Output the (X, Y) coordinate of the center of the cell containing the given text.  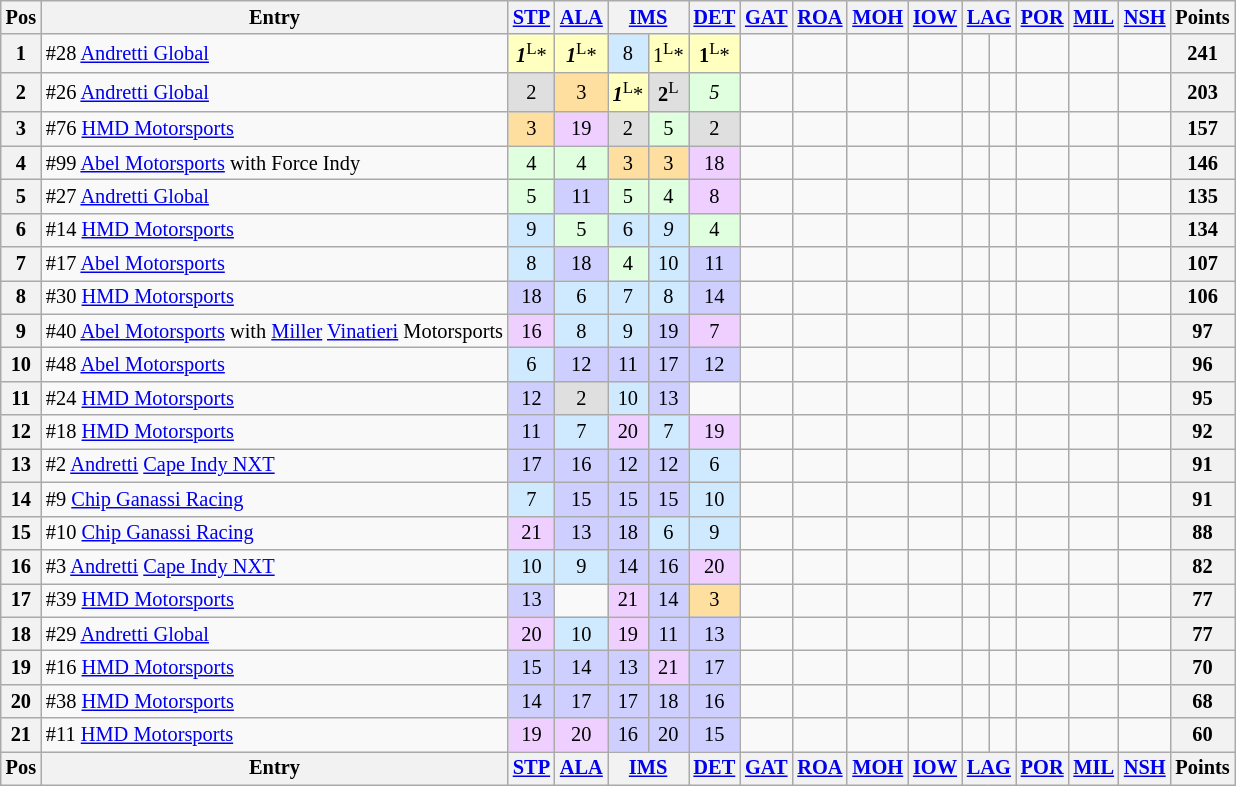
68 (1203, 701)
#29 Andretti Global (274, 634)
#40 Abel Motorsports with Miller Vinatieri Motorsports (274, 331)
241 (1203, 54)
107 (1203, 264)
#38 HMD Motorsports (274, 701)
2L (668, 92)
96 (1203, 365)
146 (1203, 163)
#3 Andretti Cape Indy NXT (274, 566)
88 (1203, 533)
#17 Abel Motorsports (274, 264)
70 (1203, 667)
135 (1203, 196)
#30 HMD Motorsports (274, 297)
95 (1203, 398)
#48 Abel Motorsports (274, 365)
#2 Andretti Cape Indy NXT (274, 465)
#11 HMD Motorsports (274, 735)
#16 HMD Motorsports (274, 667)
203 (1203, 92)
60 (1203, 735)
92 (1203, 432)
#99 Abel Motorsports with Force Indy (274, 163)
#26 Andretti Global (274, 92)
#27 Andretti Global (274, 196)
1 (21, 54)
#18 HMD Motorsports (274, 432)
82 (1203, 566)
#9 Chip Ganassi Racing (274, 499)
157 (1203, 129)
134 (1203, 230)
106 (1203, 297)
#10 Chip Ganassi Racing (274, 533)
#39 HMD Motorsports (274, 600)
#24 HMD Motorsports (274, 398)
#14 HMD Motorsports (274, 230)
#76 HMD Motorsports (274, 129)
#28 Andretti Global (274, 54)
97 (1203, 331)
